Locate the cell with the specified text and output its (x, y) center coordinate. 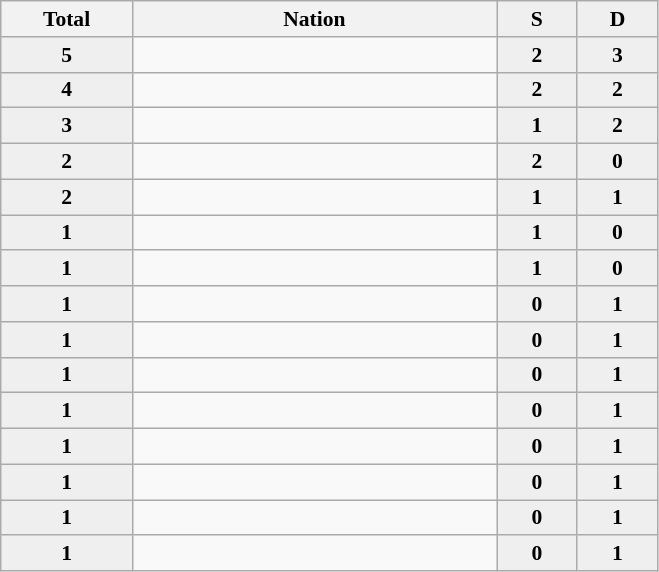
5 (67, 55)
S (536, 19)
4 (67, 90)
Nation (314, 19)
D (618, 19)
Total (67, 19)
